Detect which cell encompasses the target text, then output its [x, y] center coordinate. 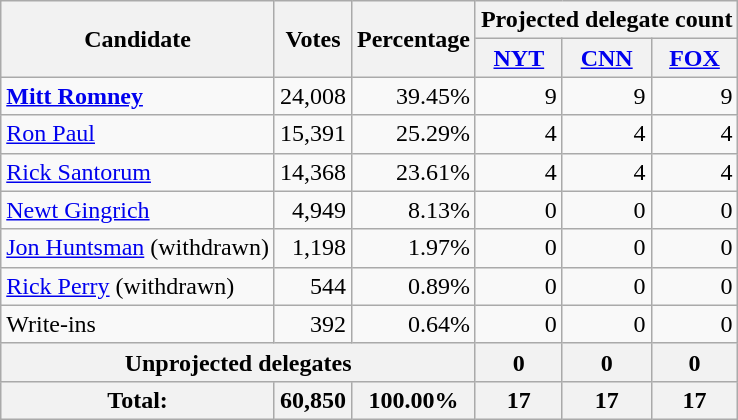
1,198 [312, 248]
39.45% [414, 96]
24,008 [312, 96]
Newt Gingrich [138, 210]
15,391 [312, 134]
Write-ins [138, 324]
Rick Santorum [138, 172]
Unprojected delegates [238, 362]
544 [312, 286]
60,850 [312, 400]
Rick Perry (withdrawn) [138, 286]
Candidate [138, 39]
392 [312, 324]
Jon Huntsman (withdrawn) [138, 248]
25.29% [414, 134]
0.89% [414, 286]
Percentage [414, 39]
Total: [138, 400]
8.13% [414, 210]
CNN [606, 58]
100.00% [414, 400]
1.97% [414, 248]
NYT [518, 58]
4,949 [312, 210]
23.61% [414, 172]
14,368 [312, 172]
FOX [694, 58]
0.64% [414, 324]
Ron Paul [138, 134]
Mitt Romney [138, 96]
Projected delegate count [606, 20]
Votes [312, 39]
